Return (x, y) of the center of cell containing provided text 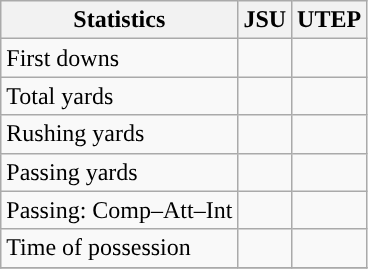
JSU (265, 20)
Statistics (120, 20)
First downs (120, 58)
Passing yards (120, 172)
Time of possession (120, 248)
Passing: Comp–Att–Int (120, 210)
Total yards (120, 96)
UTEP (330, 20)
Rushing yards (120, 134)
